Locate the cell with the specified text and output its [x, y] center coordinate. 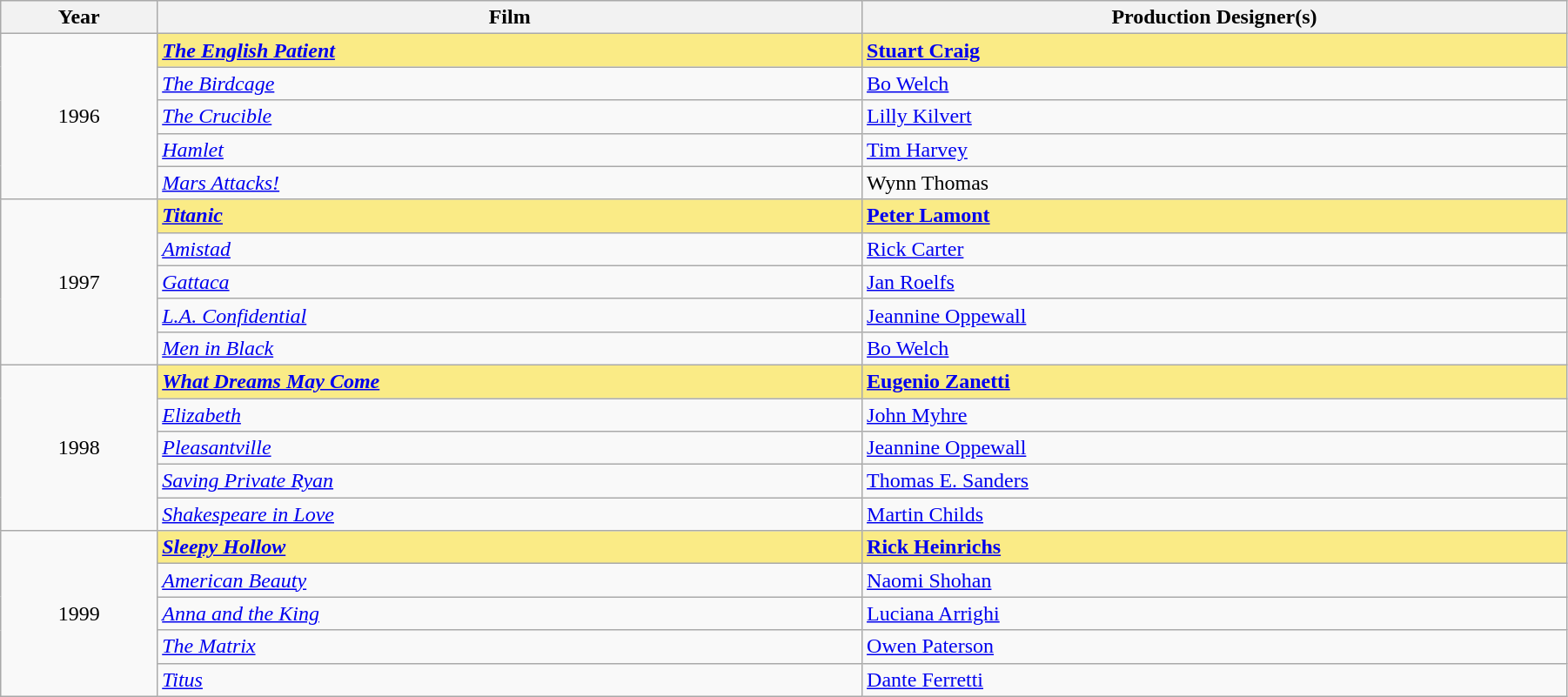
Hamlet [510, 150]
Dante Ferretti [1215, 680]
Production Designer(s) [1215, 17]
Men in Black [510, 348]
Tim Harvey [1215, 150]
Peter Lamont [1215, 216]
Luciana Arrighi [1215, 613]
Elizabeth [510, 415]
Sleepy Hollow [510, 547]
Naomi Shohan [1215, 580]
Rick Heinrichs [1215, 547]
Titanic [510, 216]
Saving Private Ryan [510, 481]
Film [510, 17]
Titus [510, 680]
Shakespeare in Love [510, 514]
1997 [79, 282]
Owen Paterson [1215, 647]
Pleasantville [510, 448]
Jan Roelfs [1215, 282]
The Crucible [510, 117]
The Matrix [510, 647]
1996 [79, 117]
What Dreams May Come [510, 381]
1999 [79, 613]
Rick Carter [1215, 249]
Gattaca [510, 282]
Thomas E. Sanders [1215, 481]
L.A. Confidential [510, 315]
Martin Childs [1215, 514]
Stuart Craig [1215, 50]
Anna and the King [510, 613]
The Birdcage [510, 84]
Year [79, 17]
Eugenio Zanetti [1215, 381]
Lilly Kilvert [1215, 117]
American Beauty [510, 580]
Wynn Thomas [1215, 183]
Amistad [510, 249]
Mars Attacks! [510, 183]
1998 [79, 447]
The English Patient [510, 50]
John Myhre [1215, 415]
